Return the [x, y] coordinate for the center point of the cell that contains the specified text.  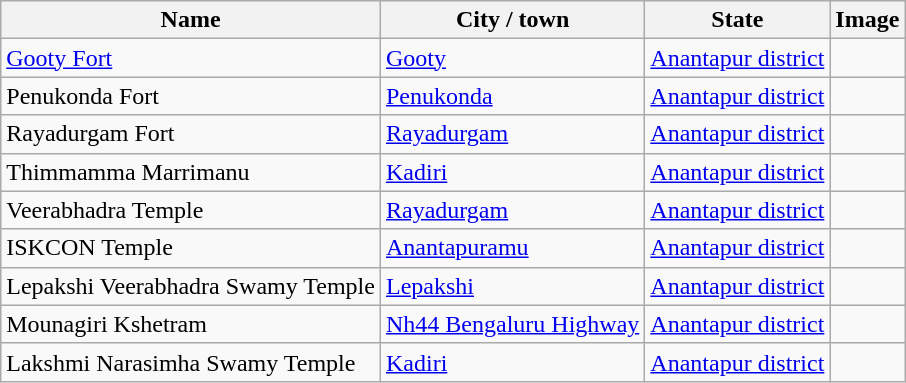
State [738, 20]
Nh44 Bengaluru Highway [512, 324]
Image [868, 20]
Thimmamma Marrimanu [191, 172]
Veerabhadra Temple [191, 210]
Mounagiri Kshetram [191, 324]
Gooty [512, 58]
Rayadurgam Fort [191, 134]
Lepakshi [512, 286]
Anantapuramu [512, 248]
Lepakshi Veerabhadra Swamy Temple [191, 286]
Penukonda Fort [191, 96]
Penukonda [512, 96]
ISKCON Temple [191, 248]
City / town [512, 20]
Name [191, 20]
Gooty Fort [191, 58]
Lakshmi Narasimha Swamy Temple [191, 362]
